Find where the given text appears and provide that cell's center as [X, Y] coordinate. 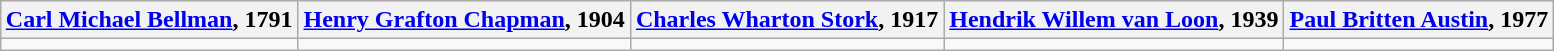
Charles Wharton Stork, 1917 [786, 20]
Carl Michael Bellman, 1791 [149, 20]
Hendrik Willem van Loon, 1939 [1114, 20]
Paul Britten Austin, 1977 [1419, 20]
Henry Grafton Chapman, 1904 [464, 20]
